Scan for the cell matching the given text and deliver its (x, y) coordinate at center. 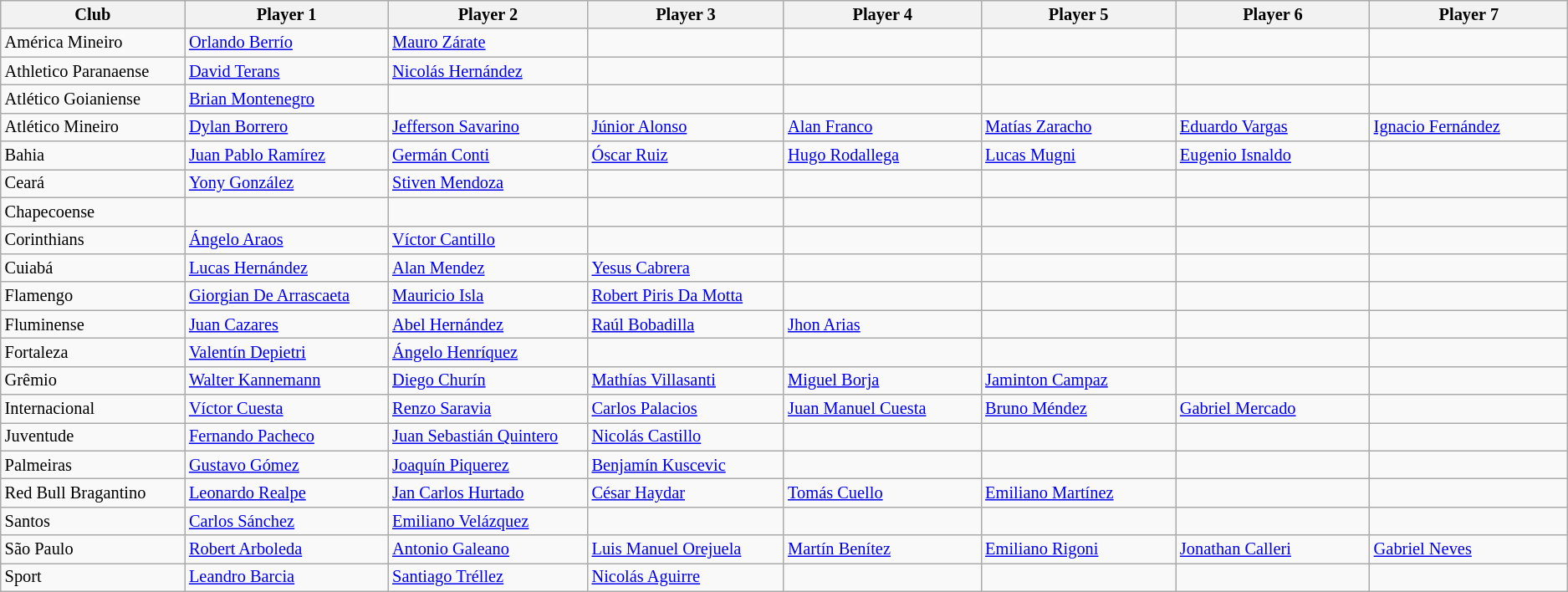
Lucas Hernández (286, 268)
Diego Churín (488, 380)
Stiven Mendoza (488, 183)
Robert Arboleda (286, 549)
Robert Piris Da Motta (686, 296)
Juan Manuel Cuesta (882, 409)
Gabriel Neves (1468, 549)
Óscar Ruiz (686, 156)
Jaminton Campaz (1079, 380)
Abel Hernández (488, 324)
Gabriel Mercado (1273, 409)
Cuiabá (93, 268)
Yesus Cabrera (686, 268)
Nicolás Hernández (488, 71)
Mauro Zárate (488, 43)
Bahia (93, 156)
Ángelo Araos (286, 240)
Nicolás Castillo (686, 436)
Jan Carlos Hurtado (488, 492)
Víctor Cantillo (488, 240)
Player 5 (1079, 14)
Tomás Cuello (882, 492)
Santos (93, 521)
Brian Montenegro (286, 99)
Fernando Pacheco (286, 436)
Carlos Sánchez (286, 521)
Jefferson Savarino (488, 127)
Germán Conti (488, 156)
Orlando Berrío (286, 43)
Juan Cazares (286, 324)
Víctor Cuesta (286, 409)
Eugenio Isnaldo (1273, 156)
Joaquín Piquerez (488, 465)
Matías Zaracho (1079, 127)
Lucas Mugni (1079, 156)
Player 2 (488, 14)
Sport (93, 577)
Antonio Galeano (488, 549)
Red Bull Bragantino (93, 492)
Juan Pablo Ramírez (286, 156)
Atlético Mineiro (93, 127)
Flamengo (93, 296)
Grêmio (93, 380)
Player 6 (1273, 14)
Raúl Bobadilla (686, 324)
América Mineiro (93, 43)
Fluminense (93, 324)
Atlético Goianiense (93, 99)
Hugo Rodallega (882, 156)
São Paulo (93, 549)
Luis Manuel Orejuela (686, 549)
Player 4 (882, 14)
Martín Benítez (882, 549)
Santiago Tréllez (488, 577)
Gustavo Gómez (286, 465)
Chapecoense (93, 212)
Jhon Arias (882, 324)
Bruno Méndez (1079, 409)
Dylan Borrero (286, 127)
Ángelo Henríquez (488, 352)
Internacional (93, 409)
Benjamín Kuscevic (686, 465)
Emiliano Martínez (1079, 492)
Emiliano Rigoni (1079, 549)
Leandro Barcia (286, 577)
Eduardo Vargas (1273, 127)
Alan Mendez (488, 268)
Carlos Palacios (686, 409)
Giorgian De Arrascaeta (286, 296)
Player 3 (686, 14)
Juventude (93, 436)
Club (93, 14)
Corinthians (93, 240)
Yony González (286, 183)
Athletico Paranaense (93, 71)
Emiliano Velázquez (488, 521)
Fortaleza (93, 352)
Walter Kannemann (286, 380)
César Haydar (686, 492)
Palmeiras (93, 465)
Juan Sebastián Quintero (488, 436)
Jonathan Calleri (1273, 549)
Mathías Villasanti (686, 380)
Ceará (93, 183)
Player 7 (1468, 14)
Renzo Saravia (488, 409)
David Terans (286, 71)
Miguel Borja (882, 380)
Júnior Alonso (686, 127)
Alan Franco (882, 127)
Valentín Depietri (286, 352)
Leonardo Realpe (286, 492)
Player 1 (286, 14)
Nicolás Aguirre (686, 577)
Ignacio Fernández (1468, 127)
Mauricio Isla (488, 296)
